For the text-containing cell, return its midpoint in (X, Y) coordinate format. 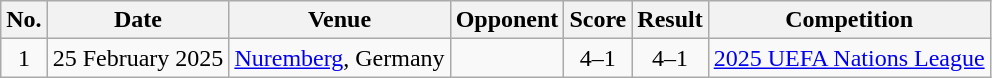
25 February 2025 (138, 58)
Venue (340, 20)
Result (670, 20)
Competition (849, 20)
No. (24, 20)
Date (138, 20)
Opponent (507, 20)
1 (24, 58)
Nuremberg, Germany (340, 58)
Score (598, 20)
2025 UEFA Nations League (849, 58)
